Identify which cell holds the provided text, then report its [x, y] central coordinate. 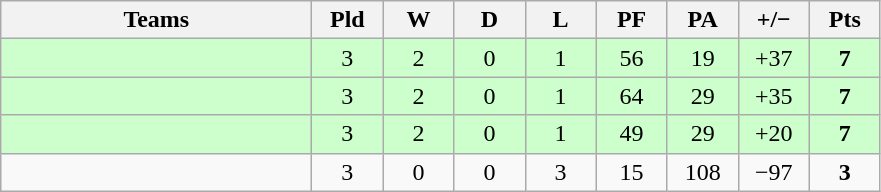
64 [632, 96]
108 [702, 172]
49 [632, 134]
+20 [774, 134]
Teams [156, 20]
W [418, 20]
Pld [348, 20]
−97 [774, 172]
+35 [774, 96]
15 [632, 172]
19 [702, 58]
+37 [774, 58]
PA [702, 20]
D [490, 20]
56 [632, 58]
PF [632, 20]
Pts [844, 20]
+/− [774, 20]
L [560, 20]
